Output the [X, Y] coordinate of the center of the cell containing the given text.  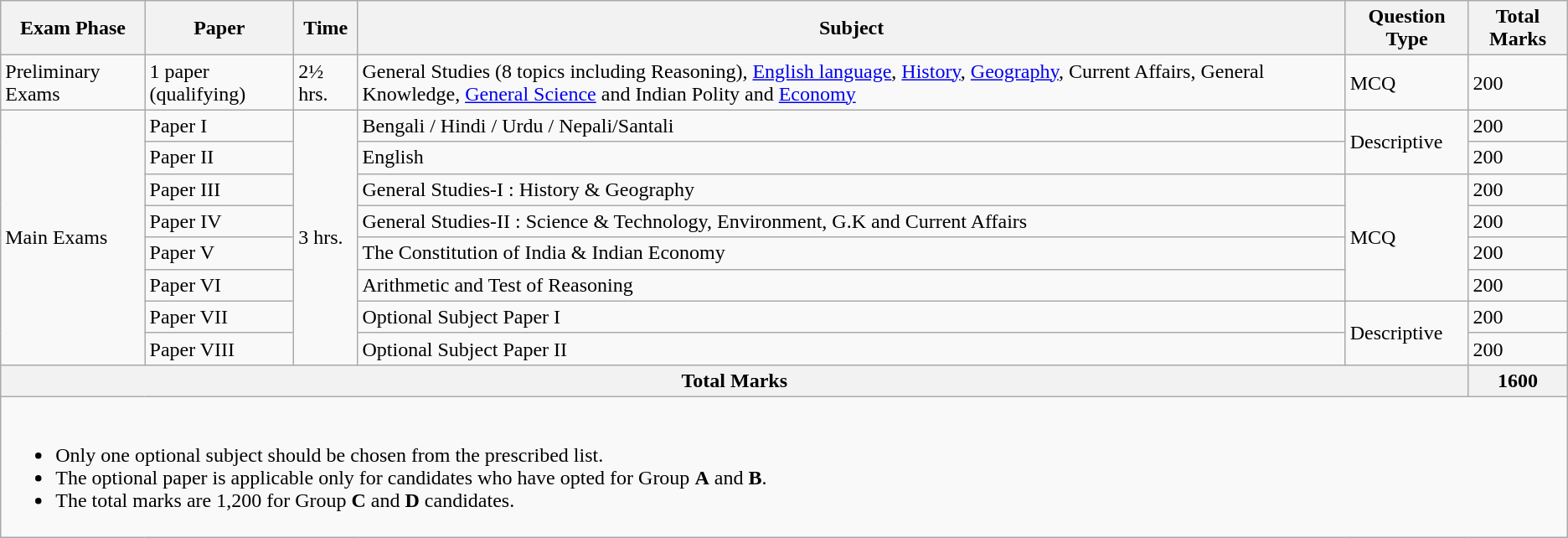
Paper VI [219, 285]
The Constitution of India & Indian Economy [851, 253]
Time [326, 28]
Main Exams [73, 237]
Arithmetic and Test of Reasoning [851, 285]
Paper VII [219, 317]
Paper IV [219, 221]
Bengali / Hindi / Urdu / Nepali/Santali [851, 126]
Subject [851, 28]
General Studies-I : History & Geography [851, 189]
Optional Subject Paper II [851, 349]
Paper I [219, 126]
Paper VIII [219, 349]
Paper II [219, 158]
1600 [1518, 380]
Exam Phase [73, 28]
Optional Subject Paper I [851, 317]
General Studies-II : Science & Technology, Environment, G.K and Current Affairs [851, 221]
Paper [219, 28]
Paper V [219, 253]
Paper III [219, 189]
Preliminary Exams [73, 82]
2½ hrs. [326, 82]
English [851, 158]
3 hrs. [326, 237]
Question Type [1407, 28]
1 paper (qualifying) [219, 82]
